Locate the cell with the specified text and output its (x, y) center coordinate. 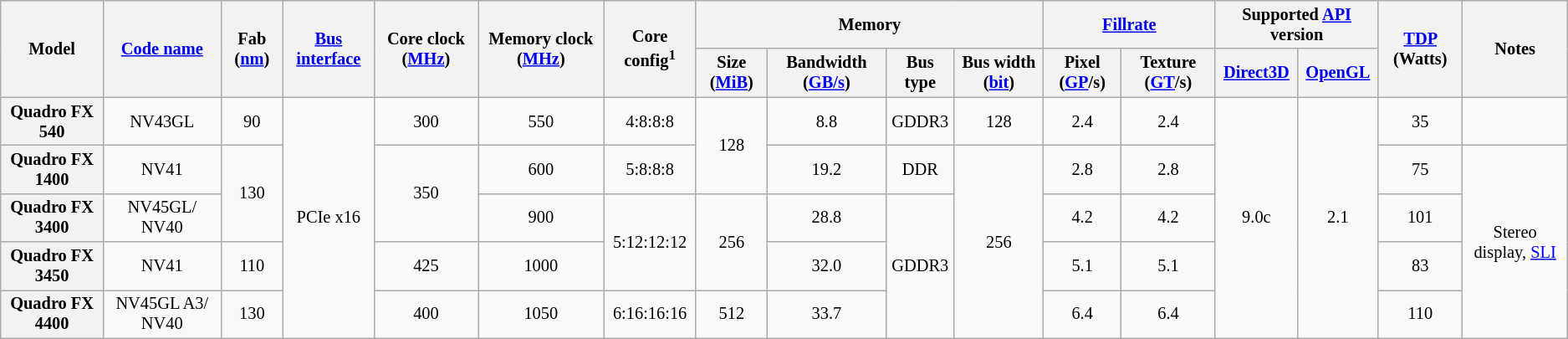
Texture (GT/s) (1168, 73)
2.1 (1338, 218)
400 (426, 314)
75 (1420, 169)
Fillrate (1130, 24)
Quadro FX 3450 (52, 266)
83 (1420, 266)
Fab (nm) (252, 49)
NV45GL A3/ NV40 (162, 314)
6:16:16:16 (650, 314)
Bus type (920, 73)
Direct3D (1256, 73)
Code name (162, 49)
Bus width (bit) (999, 73)
Quadro FX 3400 (52, 218)
DDR (920, 169)
Supported API version (1296, 24)
Core clock (MHz) (426, 49)
512 (731, 314)
5:8:8:8 (650, 169)
19.2 (826, 169)
600 (541, 169)
Quadro FX 1400 (52, 169)
OpenGL (1338, 73)
Memory (870, 24)
35 (1420, 121)
4:8:8:8 (650, 121)
9.0c (1256, 218)
1000 (541, 266)
NV45GL/ NV40 (162, 218)
Pixel (GP/s) (1082, 73)
Size (MiB) (731, 73)
350 (426, 193)
Memory clock (MHz) (541, 49)
Model (52, 49)
Bandwidth (GB/s) (826, 73)
550 (541, 121)
NV43GL (162, 121)
101 (1420, 218)
300 (426, 121)
TDP (Watts) (1420, 49)
28.8 (826, 218)
5:12:12:12 (650, 241)
Quadro FX 4400 (52, 314)
Bus interface (328, 49)
425 (426, 266)
Stereo display, SLI (1515, 241)
33.7 (826, 314)
90 (252, 121)
900 (541, 218)
32.0 (826, 266)
8.8 (826, 121)
Notes (1515, 49)
PCIe x16 (328, 218)
1050 (541, 314)
Quadro FX 540 (52, 121)
Core config1 (650, 49)
